From the cell containing the given text, extract its center point as [x, y] coordinate. 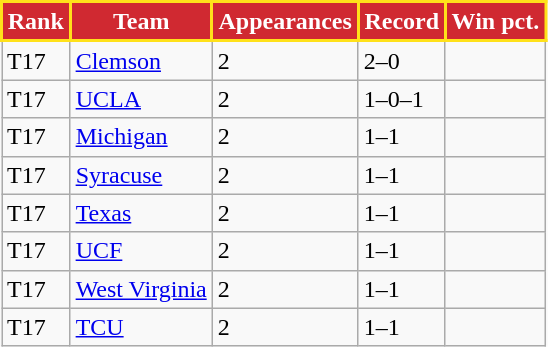
UCF [141, 251]
2–0 [402, 60]
Team [141, 22]
1–0–1 [402, 99]
UCLA [141, 99]
Clemson [141, 60]
Rank [36, 22]
Appearances [285, 22]
Michigan [141, 137]
Texas [141, 213]
Syracuse [141, 175]
Record [402, 22]
West Virginia [141, 289]
TCU [141, 327]
Win pct. [495, 22]
